Identify which cell holds the provided text, then report its (X, Y) central coordinate. 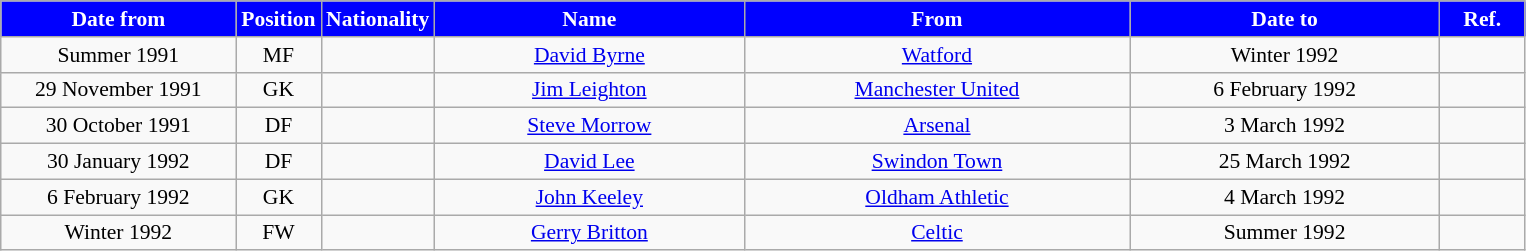
Swindon Town (936, 162)
Celtic (936, 233)
Manchester United (936, 90)
FW (278, 233)
30 January 1992 (118, 162)
Ref. (1482, 19)
MF (278, 55)
Oldham Athletic (936, 197)
Summer 1991 (118, 55)
Date to (1285, 19)
Arsenal (936, 126)
Gerry Britton (589, 233)
30 October 1991 (118, 126)
Position (278, 19)
David Lee (589, 162)
25 March 1992 (1285, 162)
Watford (936, 55)
John Keeley (589, 197)
29 November 1991 (118, 90)
From (936, 19)
4 March 1992 (1285, 197)
Summer 1992 (1285, 233)
Steve Morrow (589, 126)
3 March 1992 (1285, 126)
Jim Leighton (589, 90)
Nationality (378, 19)
David Byrne (589, 55)
Name (589, 19)
Date from (118, 19)
